Provide the (X, Y) coordinate of the cell's center where the given text is located.  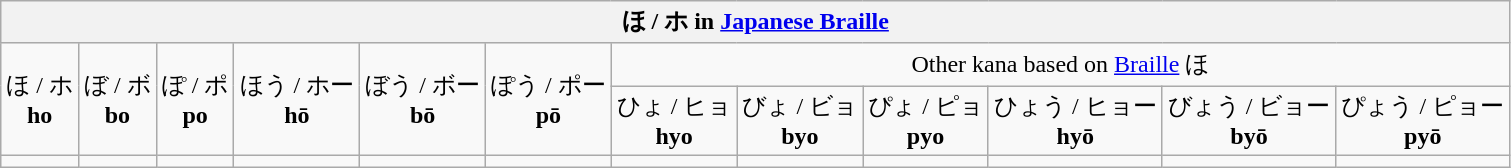
Other kana based on Braille ほ (1060, 64)
ひょ / ヒョ hyo (674, 121)
ほ / ホ in Japanese Braille (756, 22)
ぴょ / ピョ pyo (926, 121)
ぼう / ボー bō (423, 99)
ほ / ホ ho (40, 99)
びょう / ビョー byō (1249, 121)
ぴょう / ピョー pyō (1423, 121)
ひょう / ヒョー hyō (1075, 121)
ぽう / ポー pō (548, 99)
ほう / ホー hō (297, 99)
ぼ / ボ bo (117, 99)
びょ / ビョ byo (800, 121)
ぽ / ポ po (195, 99)
